Determine the [x, y] coordinate at the center of the cell enclosing the given text.  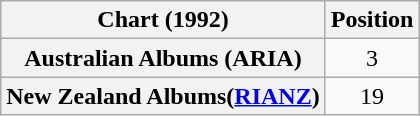
Australian Albums (ARIA) [163, 58]
New Zealand Albums(RIANZ) [163, 96]
Position [372, 20]
Chart (1992) [163, 20]
19 [372, 96]
3 [372, 58]
